Capture the cell that displays the provided text and extract its [X, Y] central coordinate. 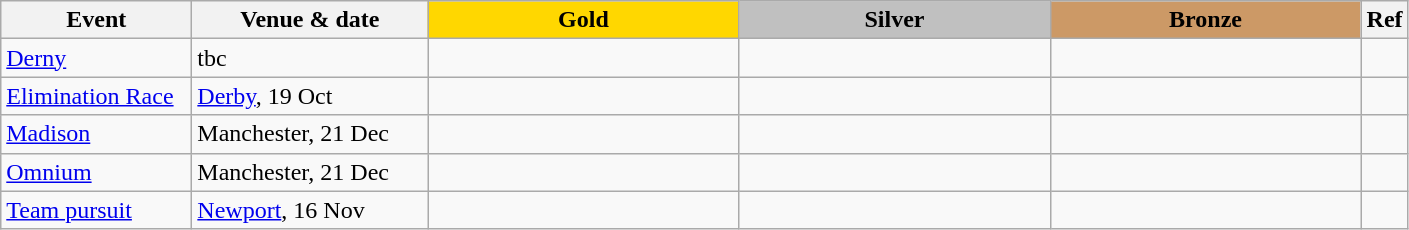
Omnium [96, 172]
Madison [96, 134]
Venue & date [310, 20]
Ref [1384, 20]
Newport, 16 Nov [310, 210]
Gold [584, 20]
Team pursuit [96, 210]
Derby, 19 Oct [310, 96]
Bronze [1206, 20]
Elimination Race [96, 96]
Event [96, 20]
Silver [894, 20]
tbc [310, 58]
Derny [96, 58]
